Return the (X, Y) coordinate for the center point of the cell that contains the specified text.  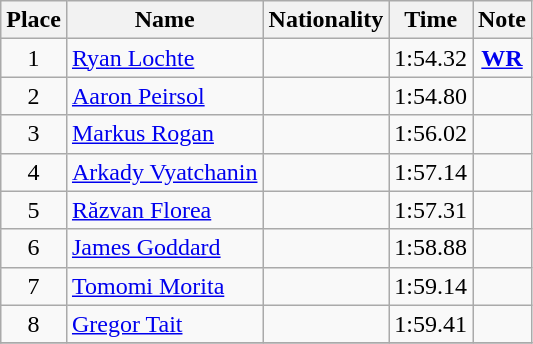
3 (34, 134)
Ryan Lochte (164, 58)
Note (502, 20)
1:57.31 (431, 210)
5 (34, 210)
Tomomi Morita (164, 286)
Nationality (326, 20)
WR (502, 58)
Arkady Vyatchanin (164, 172)
Name (164, 20)
Răzvan Florea (164, 210)
1:59.41 (431, 324)
Gregor Tait (164, 324)
Place (34, 20)
8 (34, 324)
1:58.88 (431, 248)
4 (34, 172)
1 (34, 58)
Time (431, 20)
7 (34, 286)
1:54.32 (431, 58)
James Goddard (164, 248)
1:54.80 (431, 96)
6 (34, 248)
1:57.14 (431, 172)
Aaron Peirsol (164, 96)
1:56.02 (431, 134)
Markus Rogan (164, 134)
2 (34, 96)
1:59.14 (431, 286)
